Provide the (x, y) coordinate of the cell's center where the given text is located.  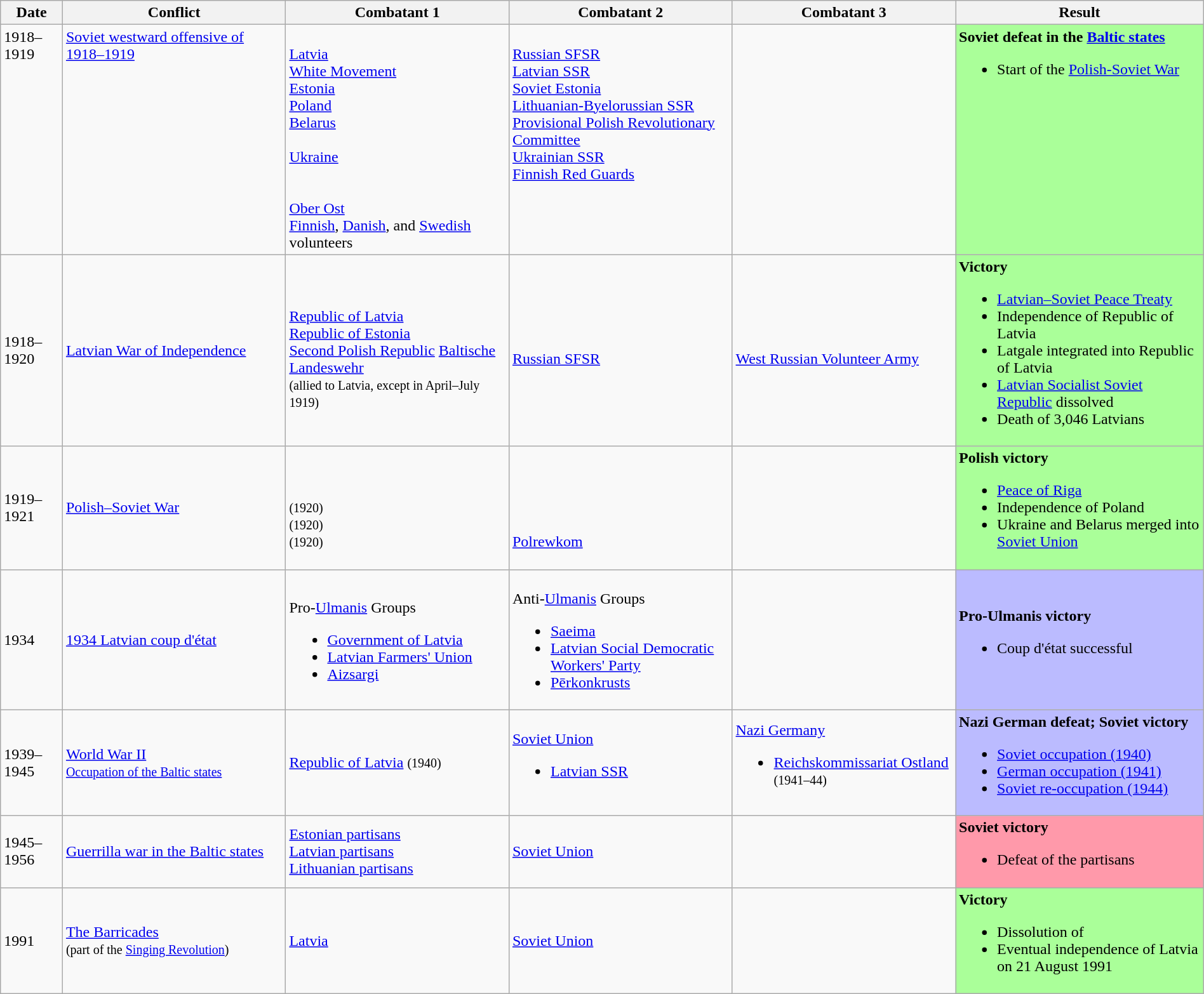
Guerrilla war in the Baltic states (174, 852)
Pro-Ulmanis GroupsGovernment of Latvia Latvian Farmers' UnionAizsargi (398, 640)
Soviet defeat in the Baltic statesStart of the Polish-Soviet War (1080, 140)
Russian SFSR (620, 350)
Soviet victoryDefeat of the partisans (1080, 852)
(1920) (1920) (1920) (398, 508)
1934 Latvian coup d'état (174, 640)
Combatant 3 (844, 13)
1918–1919 (32, 140)
1991 (32, 941)
Polish–Soviet War (174, 508)
Estonian partisans Latvian partisans Lithuanian partisans (398, 852)
Republic of Latvia Republic of Estonia Second Polish Republic Baltische Landeswehr(allied to Latvia, except in April–July 1919) (398, 350)
Polrewkom (620, 508)
Nazi German defeat; Soviet victorySoviet occupation (1940)German occupation (1941)Soviet re-occupation (1944) (1080, 763)
Republic of Latvia (1940) (398, 763)
Combatant 1 (398, 13)
Latvian War of Independence (174, 350)
Anti-Ulmanis GroupsSaeimaLatvian Social Democratic Workers' Party Pērkonkrusts (620, 640)
Combatant 2 (620, 13)
Result (1080, 13)
Polish victoryPeace of RigaIndependence of PolandUkraine and Belarus merged into Soviet Union (1080, 508)
Latvia White Movement Estonia Poland Belarus Ukraine Ober Ost Finnish, Danish, and Swedish volunteers (398, 140)
1934 (32, 640)
VictoryDissolution of Eventual independence of Latvia on 21 August 1991 (1080, 941)
Soviet westward offensive of 1918–1919 (174, 140)
Pro-Ulmanis victoryCoup d'état successful (1080, 640)
Date (32, 13)
Russian SFSR Latvian SSR Soviet Estonia Lithuanian-Byelorussian SSR Provisional Polish Revolutionary Committee Ukrainian SSR Finnish Red Guards (620, 140)
Conflict (174, 13)
Latvia (398, 941)
The Barricades(part of the Singing Revolution) (174, 941)
World War IIOccupation of the Baltic states (174, 763)
1939–1945 (32, 763)
Soviet Union Latvian SSR (620, 763)
1945–1956 (32, 852)
West Russian Volunteer Army (844, 350)
Nazi GermanyReichskommissariat Ostland (1941–44) (844, 763)
1918–1920 (32, 350)
1919–1921 (32, 508)
